Identify which cell holds the provided text, then report its [X, Y] central coordinate. 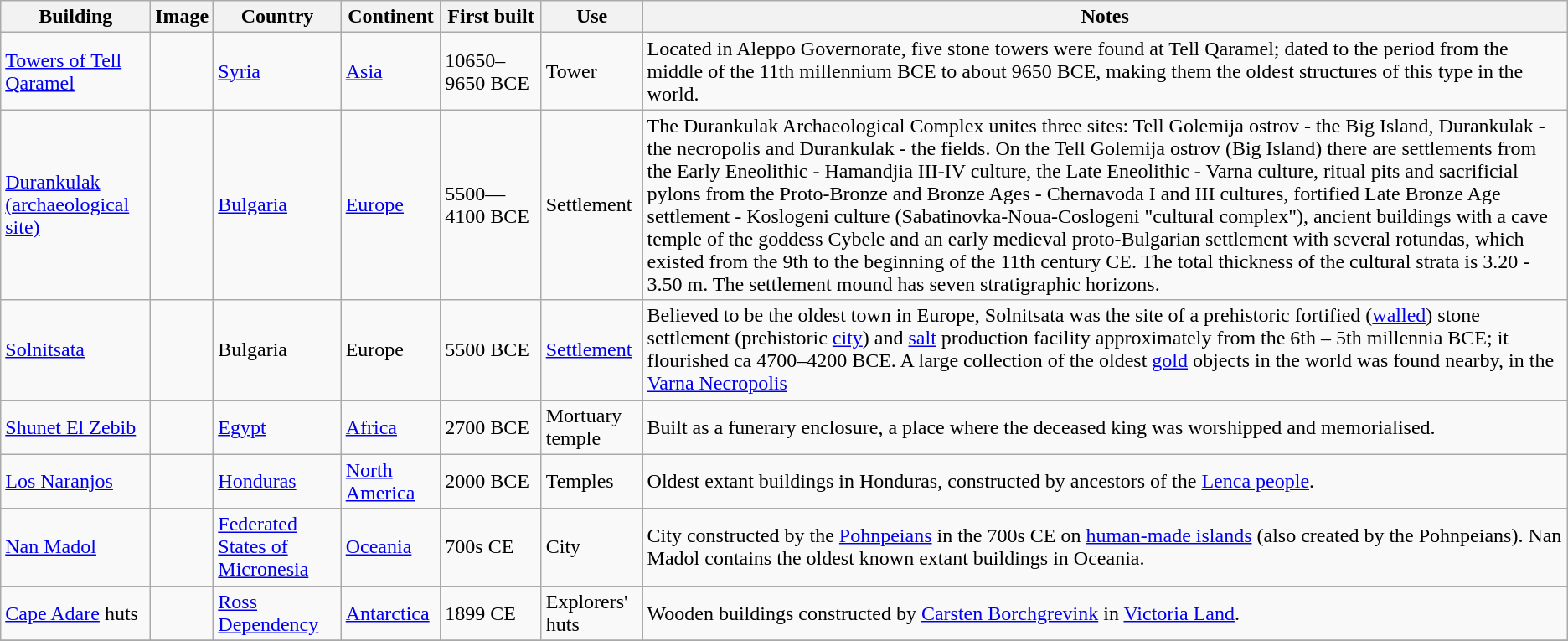
Mortuary temple [591, 427]
5500 BCE [491, 350]
Tower [591, 71]
Explorers' huts [591, 613]
Wooden buildings constructed by Carsten Borchgrevink in Victoria Land. [1105, 613]
City [591, 547]
Solnitsata [75, 350]
Towers of Tell Qaramel [75, 71]
Honduras [277, 481]
Temples [591, 481]
Durankulak (archaeological site) [75, 204]
Oldest extant buildings in Honduras, constructed by ancestors of the Lenca people. [1105, 481]
Egypt [277, 427]
Building [75, 17]
Notes [1105, 17]
North America [390, 481]
10650–9650 BCE [491, 71]
2000 BCE [491, 481]
Ross Dependency [277, 613]
700s CE [491, 547]
Cape Adare huts [75, 613]
Antarctica [390, 613]
2700 BCE [491, 427]
5500—4100 BCE [491, 204]
Oceania [390, 547]
Nan Madol [75, 547]
Country [277, 17]
Built as a funerary enclosure, a place where the deceased king was worshipped and memorialised. [1105, 427]
Federated States of Micronesia [277, 547]
Use [591, 17]
Syria [277, 71]
1899 CE [491, 613]
Shunet El Zebib [75, 427]
Asia [390, 71]
Image [183, 17]
First built [491, 17]
Continent [390, 17]
Africa [390, 427]
Los Naranjos [75, 481]
